Return (X, Y) of the center of cell containing provided text 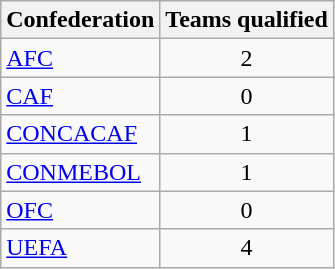
UEFA (80, 248)
2 (247, 58)
CONMEBOL (80, 172)
Confederation (80, 20)
4 (247, 248)
CONCACAF (80, 134)
CAF (80, 96)
AFC (80, 58)
Teams qualified (247, 20)
OFC (80, 210)
